Return (X, Y) of the center of cell containing provided text 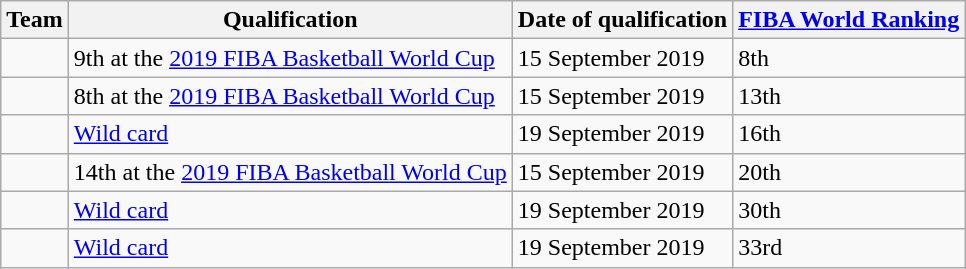
8th (849, 58)
FIBA World Ranking (849, 20)
Team (35, 20)
Qualification (290, 20)
8th at the 2019 FIBA Basketball World Cup (290, 96)
16th (849, 134)
Date of qualification (622, 20)
30th (849, 210)
13th (849, 96)
20th (849, 172)
14th at the 2019 FIBA Basketball World Cup (290, 172)
9th at the 2019 FIBA Basketball World Cup (290, 58)
33rd (849, 248)
